Locate the cell with the specified text and output its [X, Y] center coordinate. 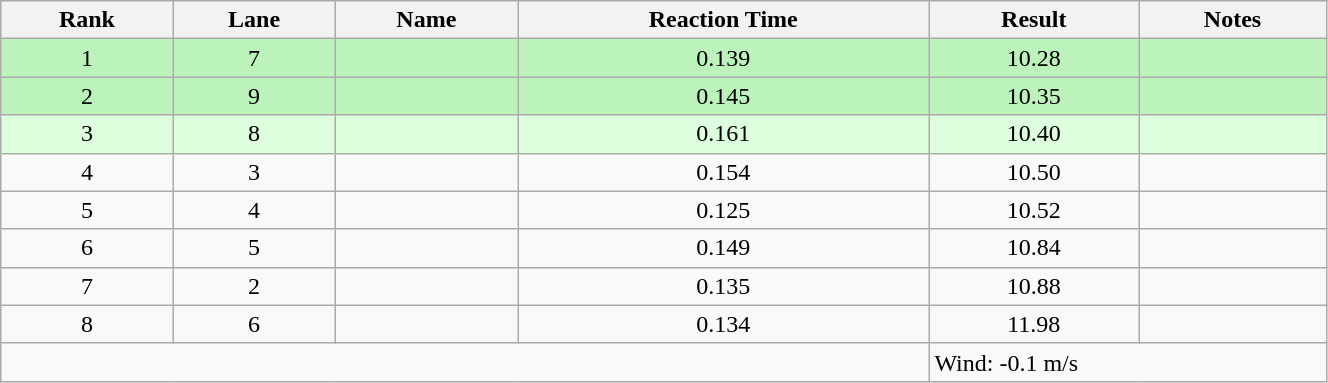
10.40 [1034, 134]
10.28 [1034, 58]
1 [87, 58]
0.125 [724, 210]
11.98 [1034, 324]
9 [254, 96]
0.134 [724, 324]
10.88 [1034, 286]
Lane [254, 20]
Wind: -0.1 m/s [1128, 362]
0.161 [724, 134]
0.154 [724, 172]
Name [426, 20]
Reaction Time [724, 20]
Notes [1233, 20]
Rank [87, 20]
10.52 [1034, 210]
0.149 [724, 248]
10.50 [1034, 172]
10.84 [1034, 248]
10.35 [1034, 96]
Result [1034, 20]
0.135 [724, 286]
0.139 [724, 58]
0.145 [724, 96]
